Return [X, Y] of the center of cell containing provided text 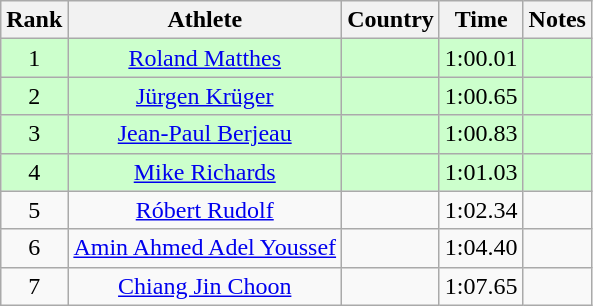
Chiang Jin Choon [205, 286]
Roland Matthes [205, 58]
1:07.65 [481, 286]
7 [34, 286]
6 [34, 248]
1:04.40 [481, 248]
Mike Richards [205, 172]
Rank [34, 20]
4 [34, 172]
Amin Ahmed Adel Youssef [205, 248]
Jürgen Krüger [205, 96]
Jean-Paul Berjeau [205, 134]
1 [34, 58]
1:00.83 [481, 134]
Róbert Rudolf [205, 210]
1:00.01 [481, 58]
Country [391, 20]
1:00.65 [481, 96]
1:01.03 [481, 172]
5 [34, 210]
2 [34, 96]
Athlete [205, 20]
1:02.34 [481, 210]
Notes [557, 20]
3 [34, 134]
Time [481, 20]
